For the text-containing cell, return its midpoint in [X, Y] coordinate format. 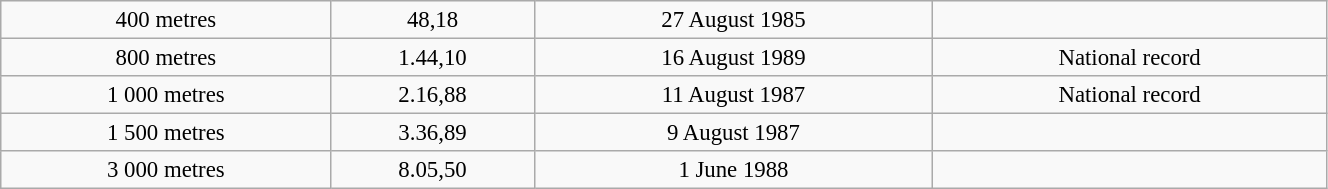
16 August 1989 [734, 58]
8.05,50 [432, 170]
1 500 metres [166, 133]
27 August 1985 [734, 20]
3 000 metres [166, 170]
800 metres [166, 58]
2.16,88 [432, 95]
3.36,89 [432, 133]
1 000 metres [166, 95]
48,18 [432, 20]
1.44,10 [432, 58]
1 June 1988 [734, 170]
400 metres [166, 20]
11 August 1987 [734, 95]
9 August 1987 [734, 133]
